Determine the [X, Y] coordinate at the center of the cell enclosing the given text.  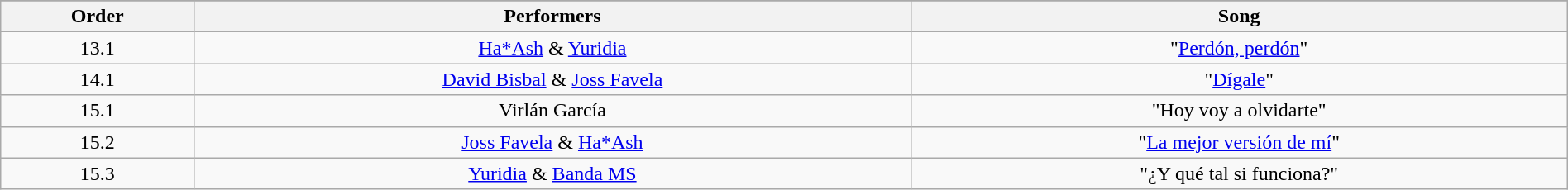
"Hoy voy a olvidarte" [1239, 111]
Yuridia & Banda MS [552, 173]
15.2 [98, 142]
Joss Favela & Ha*Ash [552, 142]
Song [1239, 17]
15.3 [98, 173]
14.1 [98, 79]
"Perdón, perdón" [1239, 48]
15.1 [98, 111]
"Dígale" [1239, 79]
"¿Y qué tal si funciona?" [1239, 173]
"La mejor versión de mí" [1239, 142]
Performers [552, 17]
Order [98, 17]
David Bisbal & Joss Favela [552, 79]
Ha*Ash & Yuridia [552, 48]
13.1 [98, 48]
Virlán García [552, 111]
